Capture the cell that displays the provided text and extract its (x, y) central coordinate. 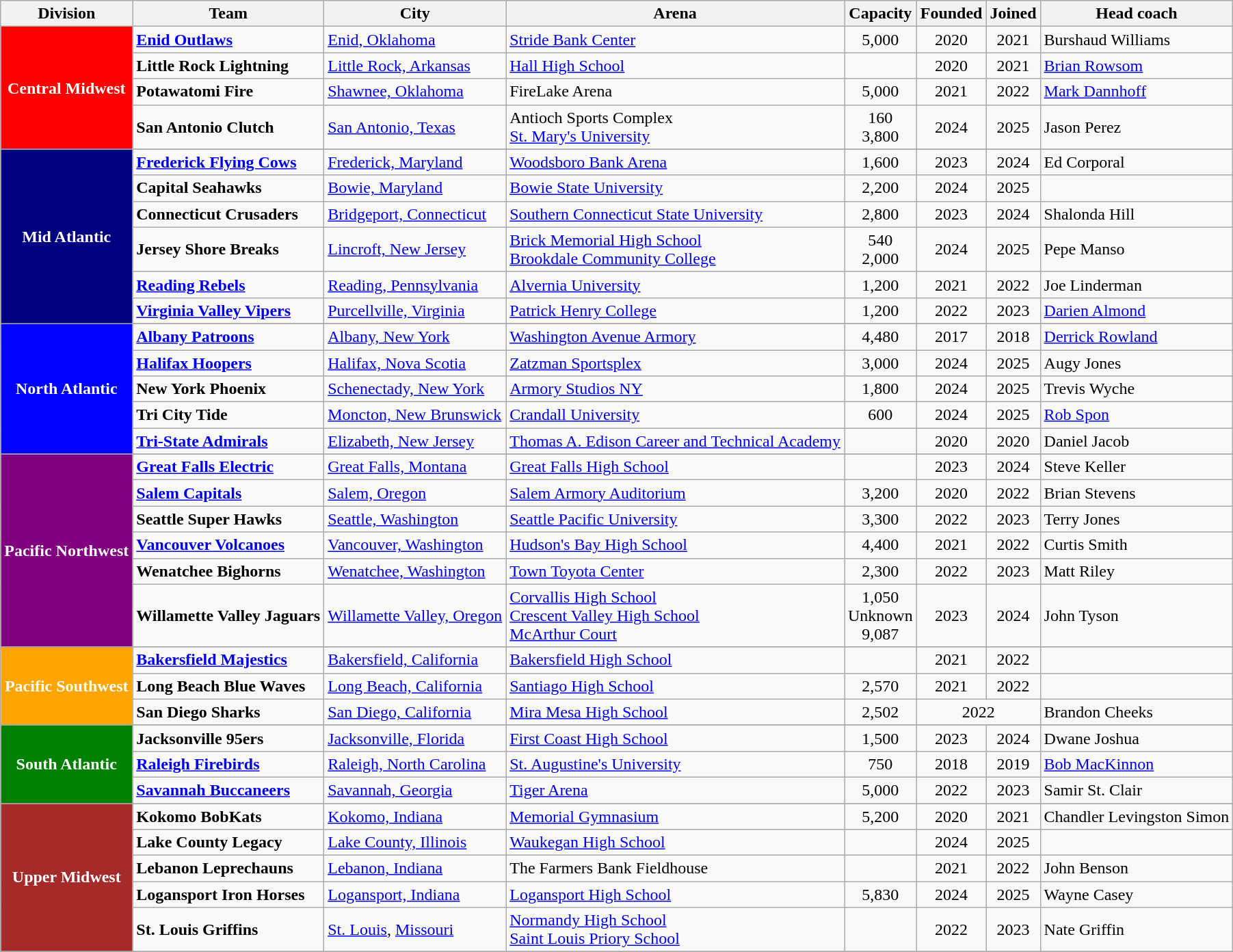
Capacity (880, 14)
First Coast High School (676, 738)
Lincroft, New Jersey (415, 249)
Tri-State Admirals (228, 441)
Washington Avenue Armory (676, 336)
Augy Jones (1137, 363)
Woodsboro Bank Arena (676, 162)
1603,800 (880, 127)
Raleigh, North Carolina (415, 764)
Wenatchee Bighorns (228, 571)
Moncton, New Brunswick (415, 415)
The Farmers Bank Fieldhouse (676, 869)
Ed Corporal (1137, 162)
Enid, Oklahoma (415, 40)
Purcellville, Virginia (415, 310)
Bowie State University (676, 188)
Seattle Pacific University (676, 519)
Upper Midwest (67, 877)
1,800 (880, 389)
Salem, Oregon (415, 493)
Shalonda Hill (1137, 214)
Chandler Levingston Simon (1137, 816)
Wenatchee, Washington (415, 571)
Central Midwest (67, 88)
Joined (1013, 14)
Bob MacKinnon (1137, 764)
Enid Outlaws (228, 40)
Samir St. Clair (1137, 790)
Lake County, Illinois (415, 843)
Tiger Arena (676, 790)
FireLake Arena (676, 92)
Frederick, Maryland (415, 162)
Division (67, 14)
Savannah, Georgia (415, 790)
Albany Patroons (228, 336)
North Atlantic (67, 388)
Reading, Pennsylvania (415, 285)
3,000 (880, 363)
Lake County Legacy (228, 843)
Corvallis High SchoolCrescent Valley High SchoolMcArthur Court (676, 616)
Bowie, Maryland (415, 188)
Patrick Henry College (676, 310)
Raleigh Firebirds (228, 764)
Frederick Flying Cows (228, 162)
Darien Almond (1137, 310)
San Antonio Clutch (228, 127)
Kokomo, Indiana (415, 816)
3,300 (880, 519)
Head coach (1137, 14)
Salem Armory Auditorium (676, 493)
Pepe Manso (1137, 249)
Reading Rebels (228, 285)
Little Rock Lightning (228, 66)
Trevis Wyche (1137, 389)
Seattle Super Hawks (228, 519)
Waukegan High School (676, 843)
Derrick Rowland (1137, 336)
Willamette Valley, Oregon (415, 616)
Long Beach Blue Waves (228, 686)
Bridgeport, Connecticut (415, 214)
Logansport High School (676, 895)
Albany, New York (415, 336)
Elizabeth, New Jersey (415, 441)
Savannah Buccaneers (228, 790)
5402,000 (880, 249)
Brandon Cheeks (1137, 712)
4,400 (880, 545)
Santiago High School (676, 686)
Brick Memorial High SchoolBrookdale Community College (676, 249)
Bakersfield, California (415, 660)
Crandall University (676, 415)
Dwane Joshua (1137, 738)
Alvernia University (676, 285)
Rob Spon (1137, 415)
Brian Rowsom (1137, 66)
Great Falls High School (676, 467)
Salem Capitals (228, 493)
Kokomo BobKats (228, 816)
Mid Atlantic (67, 237)
Mark Dannhoff (1137, 92)
Town Toyota Center (676, 571)
1,500 (880, 738)
Wayne Casey (1137, 895)
Halifax Hoopers (228, 363)
St. Louis, Missouri (415, 930)
Memorial Gymnasium (676, 816)
Arena (676, 14)
Logansport Iron Horses (228, 895)
Willamette Valley Jaguars (228, 616)
2019 (1013, 764)
Little Rock, Arkansas (415, 66)
Pacific Southwest (67, 686)
Jacksonville 95ers (228, 738)
Daniel Jacob (1137, 441)
San Diego Sharks (228, 712)
3,200 (880, 493)
Seattle, Washington (415, 519)
Matt Riley (1137, 571)
Thomas A. Edison Career and Technical Academy (676, 441)
Steve Keller (1137, 467)
2,570 (880, 686)
Brian Stevens (1137, 493)
Normandy High SchoolSaint Louis Priory School (676, 930)
Bakersfield Majestics (228, 660)
Jacksonville, Florida (415, 738)
Joe Linderman (1137, 285)
Lebanon, Indiana (415, 869)
Logansport, Indiana (415, 895)
2,200 (880, 188)
4,480 (880, 336)
5,200 (880, 816)
Stride Bank Center (676, 40)
Terry Jones (1137, 519)
South Atlantic (67, 764)
John Benson (1137, 869)
Halifax, Nova Scotia (415, 363)
Founded (951, 14)
Mira Mesa High School (676, 712)
Jersey Shore Breaks (228, 249)
New York Phoenix (228, 389)
Nate Griffin (1137, 930)
St. Louis Griffins (228, 930)
Shawnee, Oklahoma (415, 92)
Curtis Smith (1137, 545)
Armory Studios NY (676, 389)
Hudson's Bay High School (676, 545)
Vancouver, Washington (415, 545)
Jason Perez (1137, 127)
Hall High School (676, 66)
Schenectady, New York (415, 389)
Great Falls, Montana (415, 467)
2017 (951, 336)
Pacific Northwest (67, 551)
Great Falls Electric (228, 467)
Burshaud Williams (1137, 40)
Capital Seahawks (228, 188)
City (415, 14)
Vancouver Volcanoes (228, 545)
Potawatomi Fire (228, 92)
Virginia Valley Vipers (228, 310)
San Antonio, Texas (415, 127)
Connecticut Crusaders (228, 214)
Long Beach, California (415, 686)
2,300 (880, 571)
Tri City Tide (228, 415)
St. Augustine's University (676, 764)
1,050Unknown9,087 (880, 616)
Antioch Sports ComplexSt. Mary's University (676, 127)
750 (880, 764)
2,800 (880, 214)
5,830 (880, 895)
Lebanon Leprechauns (228, 869)
San Diego, California (415, 712)
Team (228, 14)
600 (880, 415)
Bakersfield High School (676, 660)
2,502 (880, 712)
John Tyson (1137, 616)
Zatzman Sportsplex (676, 363)
Southern Connecticut State University (676, 214)
1,600 (880, 162)
